Find where the given text appears and provide that cell's center as (X, Y) coordinate. 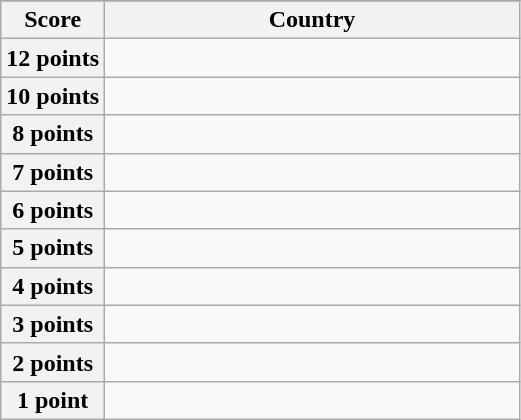
7 points (53, 172)
12 points (53, 58)
3 points (53, 324)
5 points (53, 248)
8 points (53, 134)
2 points (53, 362)
Country (312, 20)
1 point (53, 400)
4 points (53, 286)
Score (53, 20)
6 points (53, 210)
10 points (53, 96)
